Provide the [X, Y] coordinate of the cell's center where the given text is located.  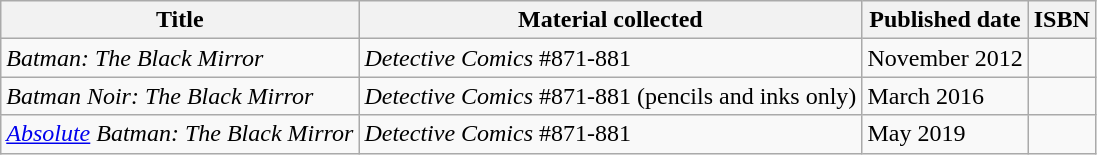
March 2016 [945, 96]
Absolute Batman: The Black Mirror [180, 134]
May 2019 [945, 134]
ISBN [1062, 20]
Material collected [610, 20]
Batman: The Black Mirror [180, 58]
Detective Comics #871-881 (pencils and inks only) [610, 96]
November 2012 [945, 58]
Published date [945, 20]
Title [180, 20]
Batman Noir: The Black Mirror [180, 96]
